Provide the (x, y) coordinate of the cell's center where the given text is located.  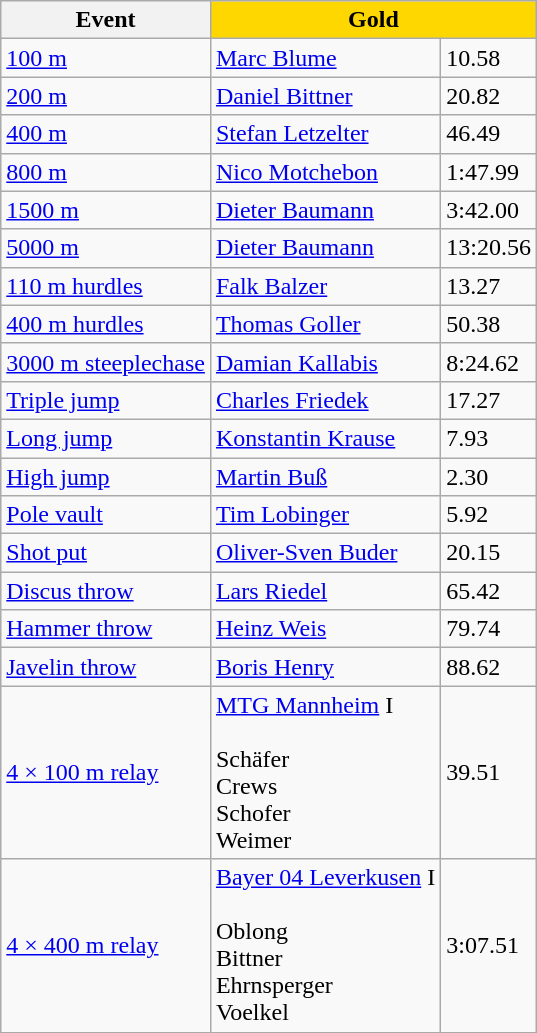
3:07.51 (489, 946)
Oliver-Sven Buder (325, 553)
400 m hurdles (106, 324)
Long jump (106, 438)
3:42.00 (489, 210)
1500 m (106, 210)
Gold (373, 20)
Bayer 04 Leverkusen I Oblong Bittner Ehrnsperger Voelkel (325, 946)
Marc Blume (325, 58)
Damian Kallabis (325, 362)
5000 m (106, 248)
5.92 (489, 515)
50.38 (489, 324)
4 × 100 m relay (106, 772)
1:47.99 (489, 172)
4 × 400 m relay (106, 946)
400 m (106, 134)
39.51 (489, 772)
Nico Motchebon (325, 172)
2.30 (489, 477)
13.27 (489, 286)
88.62 (489, 667)
Stefan Letzelter (325, 134)
65.42 (489, 591)
Heinz Weis (325, 629)
3000 m steeplechase (106, 362)
Hammer throw (106, 629)
Shot put (106, 553)
Charles Friedek (325, 400)
79.74 (489, 629)
20.82 (489, 96)
Martin Buß (325, 477)
17.27 (489, 400)
46.49 (489, 134)
Boris Henry (325, 667)
Event (106, 20)
Tim Lobinger (325, 515)
7.93 (489, 438)
Falk Balzer (325, 286)
Thomas Goller (325, 324)
Lars Riedel (325, 591)
Daniel Bittner (325, 96)
13:20.56 (489, 248)
20.15 (489, 553)
Discus throw (106, 591)
MTG Mannheim I Schäfer Crews Schofer Weimer (325, 772)
800 m (106, 172)
High jump (106, 477)
8:24.62 (489, 362)
110 m hurdles (106, 286)
Triple jump (106, 400)
Javelin throw (106, 667)
Konstantin Krause (325, 438)
100 m (106, 58)
10.58 (489, 58)
Pole vault (106, 515)
200 m (106, 96)
